Output the [x, y] coordinate of the center of the cell containing the given text.  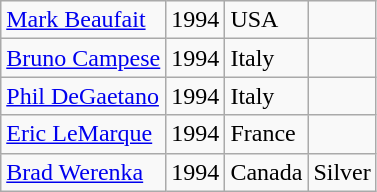
Eric LeMarque [84, 134]
Bruno Campese [84, 58]
Brad Werenka [84, 172]
Phil DeGaetano [84, 96]
USA [266, 20]
France [266, 134]
Canada [266, 172]
Silver [342, 172]
Mark Beaufait [84, 20]
